Search for the cell housing the specified text and yield its [X, Y] center coordinate. 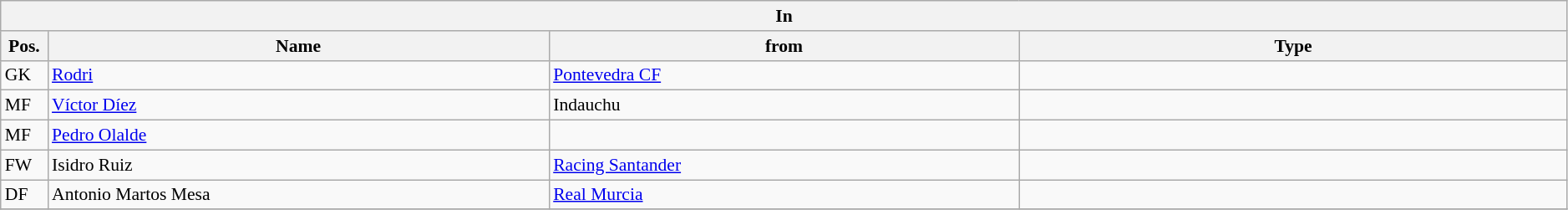
Pedro Olalde [298, 136]
GK [24, 75]
Indauchu [784, 105]
DF [24, 195]
Antonio Martos Mesa [298, 195]
Isidro Ruiz [298, 165]
Pos. [24, 46]
In [784, 16]
Rodri [298, 75]
Name [298, 46]
Pontevedra CF [784, 75]
Víctor Díez [298, 105]
Type [1293, 46]
from [784, 46]
Racing Santander [784, 165]
Real Murcia [784, 195]
FW [24, 165]
